Pinpoint the cell where the given text exists, returning its (X, Y) midpoint coordinate. 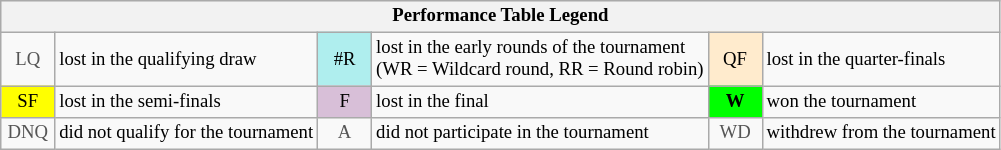
F (345, 102)
did not qualify for the tournament (186, 134)
lost in the quarter-finals (881, 60)
lost in the qualifying draw (186, 60)
lost in the early rounds of the tournament(WR = Wildcard round, RR = Round robin) (540, 60)
lost in the semi-finals (186, 102)
W (735, 102)
SF (28, 102)
LQ (28, 60)
lost in the final (540, 102)
QF (735, 60)
#R (345, 60)
withdrew from the tournament (881, 134)
did not participate in the tournament (540, 134)
Performance Table Legend (500, 16)
A (345, 134)
won the tournament (881, 102)
DNQ (28, 134)
WD (735, 134)
